Find where the given text appears and provide that cell's center as (x, y) coordinate. 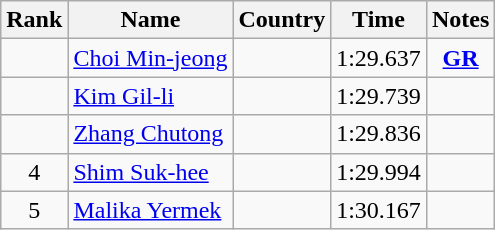
Rank (34, 20)
Zhang Chutong (150, 134)
4 (34, 172)
Shim Suk-hee (150, 172)
Choi Min-jeong (150, 58)
Time (379, 20)
Malika Yermek (150, 210)
Notes (460, 20)
1:29.994 (379, 172)
Kim Gil-li (150, 96)
5 (34, 210)
GR (460, 58)
Name (150, 20)
1:29.637 (379, 58)
1:29.739 (379, 96)
Country (282, 20)
1:29.836 (379, 134)
1:30.167 (379, 210)
